Determine the [X, Y] coordinate at the center of the cell enclosing the given text.  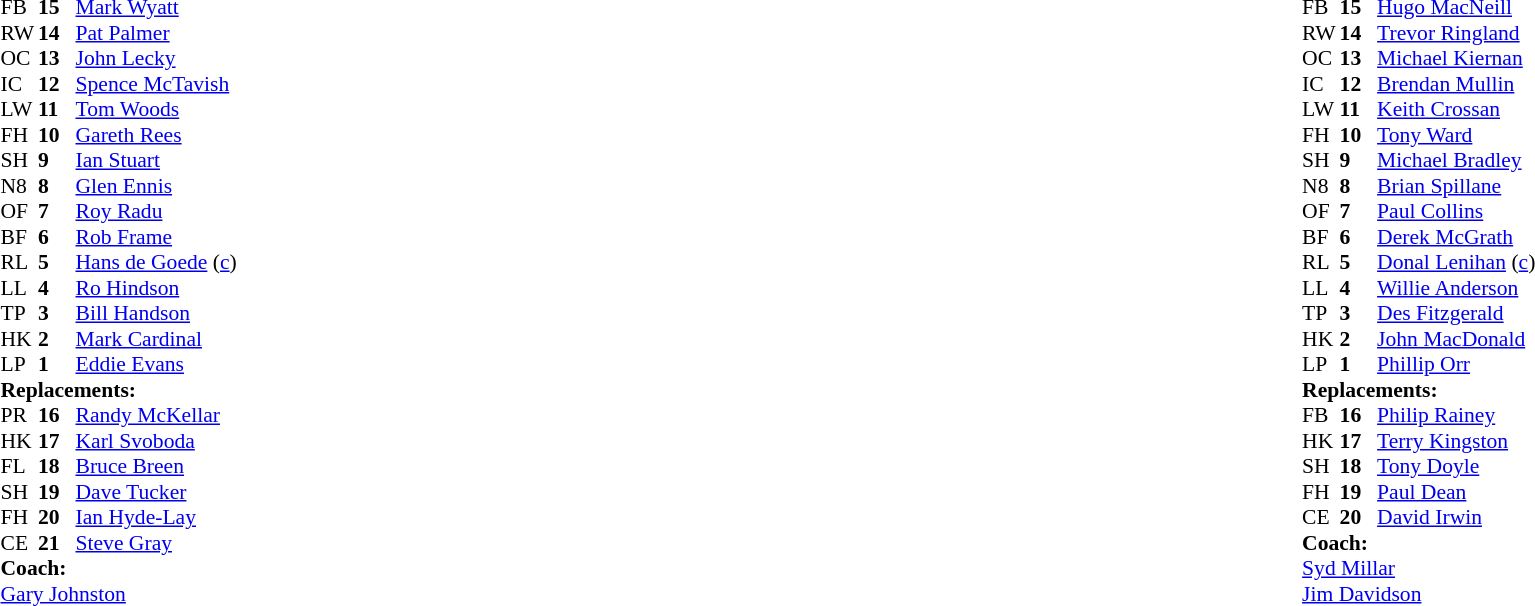
Trevor Ringland [1456, 33]
Roy Radu [156, 211]
Brian Spillane [1456, 186]
Tom Woods [156, 109]
Spence McTavish [156, 84]
FB [1321, 415]
Tony Ward [1456, 135]
PR [19, 415]
Derek McGrath [1456, 237]
Pat Palmer [156, 33]
Des Fitzgerald [1456, 313]
FL [19, 467]
Keith Crossan [1456, 109]
Paul Dean [1456, 492]
Philip Rainey [1456, 415]
Gareth Rees [156, 135]
Ian Stuart [156, 161]
Dave Tucker [156, 492]
Bill Handson [156, 313]
Michael Bradley [1456, 161]
Randy McKellar [156, 415]
Karl Svoboda [156, 441]
Steve Gray [156, 543]
21 [57, 543]
John MacDonald [1456, 339]
Rob Frame [156, 237]
Ian Hyde-Lay [156, 517]
Tony Doyle [1456, 467]
Hans de Goede (c) [156, 263]
David Irwin [1456, 517]
Eddie Evans [156, 365]
Brendan Mullin [1456, 84]
Bruce Breen [156, 467]
John Lecky [156, 59]
Ro Hindson [156, 288]
Donal Lenihan (c) [1456, 263]
Glen Ennis [156, 186]
Phillip Orr [1456, 365]
Terry Kingston [1456, 441]
Mark Cardinal [156, 339]
Michael Kiernan [1456, 59]
Willie Anderson [1456, 288]
Paul Collins [1456, 211]
